Provide the [X, Y] coordinate of the cell's center where the given text is located.  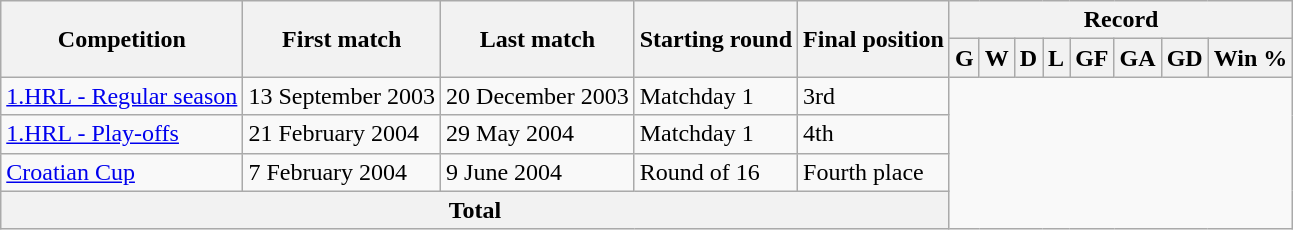
9 June 2004 [538, 172]
Round of 16 [716, 172]
1.HRL - Play-offs [122, 134]
3rd [874, 96]
GD [1184, 58]
GF [1092, 58]
29 May 2004 [538, 134]
Starting round [716, 39]
W [996, 58]
Fourth place [874, 172]
21 February 2004 [342, 134]
Last match [538, 39]
Win % [1250, 58]
13 September 2003 [342, 96]
L [1056, 58]
1.HRL - Regular season [122, 96]
Total [476, 210]
G [964, 58]
20 December 2003 [538, 96]
D [1028, 58]
4th [874, 134]
Record [1120, 20]
Competition [122, 39]
Final position [874, 39]
Croatian Cup [122, 172]
First match [342, 39]
7 February 2004 [342, 172]
GA [1138, 58]
